Detect which cell encompasses the target text, then output its (x, y) center coordinate. 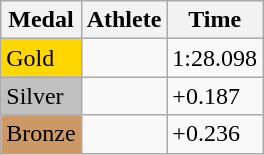
Time (215, 20)
1:28.098 (215, 58)
Gold (41, 58)
Athlete (124, 20)
Bronze (41, 134)
+0.236 (215, 134)
+0.187 (215, 96)
Medal (41, 20)
Silver (41, 96)
